Capture the cell that displays the provided text and extract its [x, y] central coordinate. 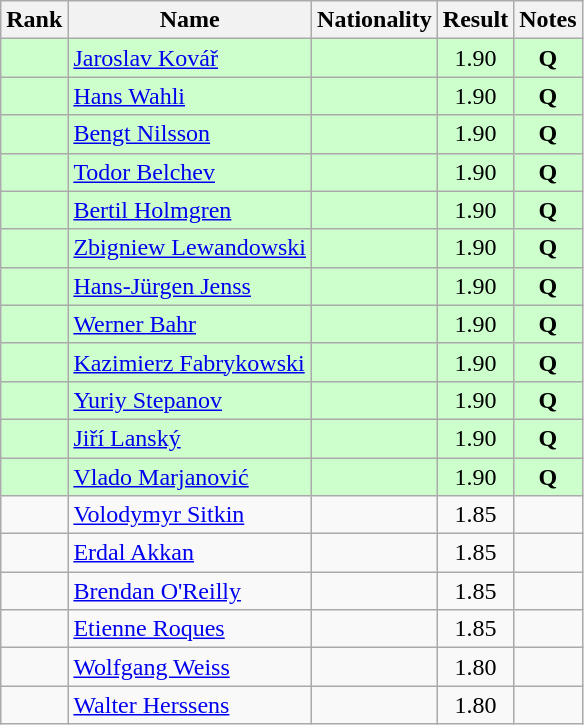
Werner Bahr [190, 324]
Etienne Roques [190, 629]
Wolfgang Weiss [190, 667]
Todor Belchev [190, 172]
Name [190, 20]
Notes [548, 20]
Kazimierz Fabrykowski [190, 362]
Yuriy Stepanov [190, 400]
Vlado Marjanović [190, 477]
Walter Herssens [190, 705]
Jiří Lanský [190, 438]
Hans Wahli [190, 96]
Brendan O'Reilly [190, 591]
Zbigniew Lewandowski [190, 248]
Hans-Jürgen Jenss [190, 286]
Erdal Akkan [190, 553]
Bengt Nilsson [190, 134]
Result [475, 20]
Jaroslav Kovář [190, 58]
Rank [34, 20]
Volodymyr Sitkin [190, 515]
Nationality [375, 20]
Bertil Holmgren [190, 210]
